Output the (x, y) coordinate of the center of the cell containing the given text.  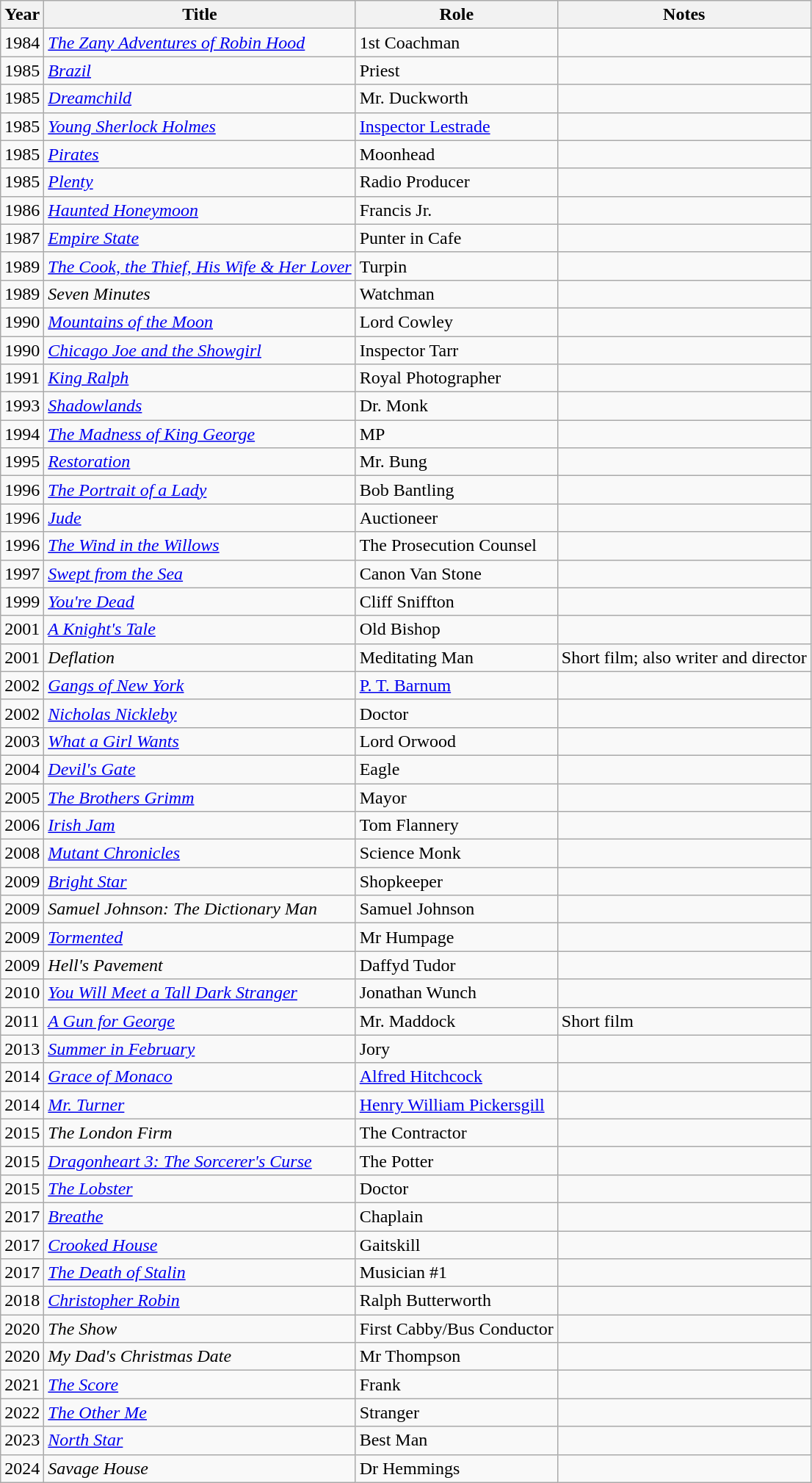
2005 (22, 797)
You're Dead (200, 602)
Title (200, 15)
Mr Thompson (457, 1357)
1999 (22, 602)
The Prosecution Counsel (457, 546)
Ralph Butterworth (457, 1301)
Dr Hemmings (457, 1468)
Mr. Bung (457, 462)
Devil's Gate (200, 769)
The Other Me (200, 1412)
Nicholas Nickleby (200, 713)
Short film (684, 1021)
Meditating Man (457, 657)
2011 (22, 1021)
The Contractor (457, 1133)
Inspector Tarr (457, 350)
Mountains of the Moon (200, 322)
A Gun for George (200, 1021)
Crooked House (200, 1245)
1986 (22, 210)
Brazil (200, 71)
Swept from the Sea (200, 574)
1984 (22, 43)
Jory (457, 1049)
The Zany Adventures of Robin Hood (200, 43)
Short film; also writer and director (684, 657)
Shopkeeper (457, 881)
A Knight's Tale (200, 629)
Stranger (457, 1412)
Moonhead (457, 154)
2004 (22, 769)
Haunted Honeymoon (200, 210)
Henry William Pickersgill (457, 1105)
Jude (200, 518)
Mutant Chronicles (200, 854)
Tom Flannery (457, 826)
Frank (457, 1385)
The Madness of King George (200, 434)
2013 (22, 1049)
Summer in February (200, 1049)
Lord Orwood (457, 741)
Grace of Monaco (200, 1077)
Old Bishop (457, 629)
Year (22, 15)
Musician #1 (457, 1273)
What a Girl Wants (200, 741)
Chicago Joe and the Showgirl (200, 350)
Empire State (200, 238)
You Will Meet a Tall Dark Stranger (200, 993)
Gaitskill (457, 1245)
2022 (22, 1412)
The Show (200, 1329)
Francis Jr. (457, 210)
Irish Jam (200, 826)
Bright Star (200, 881)
2003 (22, 741)
Mr. Maddock (457, 1021)
2024 (22, 1468)
MP (457, 434)
1st Coachman (457, 43)
Mr. Turner (200, 1105)
First Cabby/Bus Conductor (457, 1329)
Gangs of New York (200, 685)
Dr. Monk (457, 406)
The London Firm (200, 1133)
2023 (22, 1440)
Alfred Hitchcock (457, 1077)
Restoration (200, 462)
The Brothers Grimm (200, 797)
Auctioneer (457, 518)
Christopher Robin (200, 1301)
Inspector Lestrade (457, 126)
The Cook, the Thief, His Wife & Her Lover (200, 266)
The Death of Stalin (200, 1273)
Mayor (457, 797)
Chaplain (457, 1216)
Watchman (457, 294)
Samuel Johnson (457, 909)
1995 (22, 462)
North Star (200, 1440)
Plenty (200, 182)
The Lobster (200, 1188)
The Potter (457, 1161)
Deflation (200, 657)
Breathe (200, 1216)
Young Sherlock Holmes (200, 126)
Notes (684, 15)
Radio Producer (457, 182)
King Ralph (200, 378)
1997 (22, 574)
Pirates (200, 154)
P. T. Barnum (457, 685)
Turpin (457, 266)
1994 (22, 434)
The Wind in the Willows (200, 546)
Lord Cowley (457, 322)
Eagle (457, 769)
Dreamchild (200, 98)
2010 (22, 993)
Shadowlands (200, 406)
2008 (22, 854)
Canon Van Stone (457, 574)
The Score (200, 1385)
Seven Minutes (200, 294)
Role (457, 15)
1987 (22, 238)
Daffyd Tudor (457, 965)
The Portrait of a Lady (200, 490)
Bob Bantling (457, 490)
Savage House (200, 1468)
Royal Photographer (457, 378)
2006 (22, 826)
Science Monk (457, 854)
2018 (22, 1301)
Jonathan Wunch (457, 993)
1993 (22, 406)
Best Man (457, 1440)
1991 (22, 378)
Samuel Johnson: The Dictionary Man (200, 909)
Punter in Cafe (457, 238)
Dragonheart 3: The Sorcerer's Curse (200, 1161)
Priest (457, 71)
2021 (22, 1385)
My Dad's Christmas Date (200, 1357)
Mr. Duckworth (457, 98)
Hell's Pavement (200, 965)
Cliff Sniffton (457, 602)
Mr Humpage (457, 937)
Tormented (200, 937)
